Locate the cell with the specified text and output its [x, y] center coordinate. 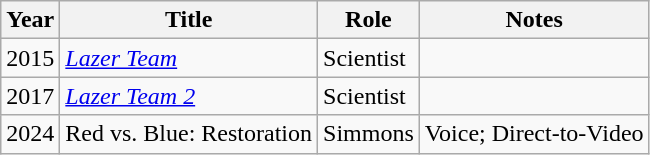
2015 [30, 58]
Notes [534, 20]
Role [369, 20]
Year [30, 20]
Lazer Team 2 [189, 96]
Voice; Direct-to-Video [534, 134]
Title [189, 20]
Red vs. Blue: Restoration [189, 134]
2024 [30, 134]
Lazer Team [189, 58]
2017 [30, 96]
Simmons [369, 134]
